Determine the (X, Y) coordinate at the center of the cell enclosing the given text.  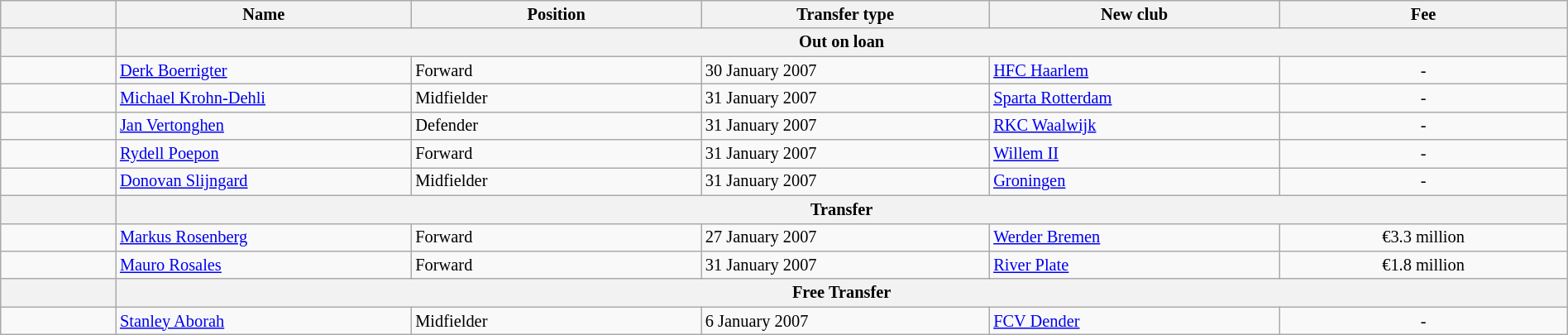
Position (556, 14)
Name (263, 14)
€1.8 million (1423, 265)
Stanley Aborah (263, 321)
Free Transfer (842, 293)
Donovan Slijngard (263, 181)
FCV Dender (1135, 321)
RKC Waalwijk (1135, 126)
Transfer type (845, 14)
Groningen (1135, 181)
27 January 2007 (845, 237)
Mauro Rosales (263, 265)
Rydell Poepon (263, 154)
6 January 2007 (845, 321)
Willem II (1135, 154)
Michael Krohn-Dehli (263, 98)
Derk Boerrigter (263, 70)
New club (1135, 14)
Out on loan (842, 42)
Sparta Rotterdam (1135, 98)
Jan Vertonghen (263, 126)
€3.3 million (1423, 237)
Fee (1423, 14)
Markus Rosenberg (263, 237)
River Plate (1135, 265)
Werder Bremen (1135, 237)
HFC Haarlem (1135, 70)
Transfer (842, 209)
30 January 2007 (845, 70)
Defender (556, 126)
